Determine the [x, y] coordinate at the center of the cell enclosing the given text.  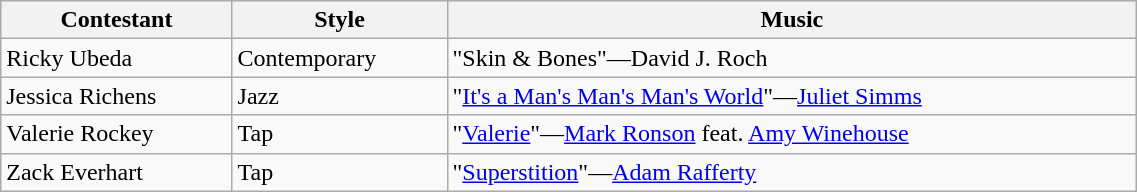
Jessica Richens [116, 96]
Contestant [116, 20]
Music [792, 20]
"Valerie"—Mark Ronson feat. Amy Winehouse [792, 134]
Zack Everhart [116, 172]
"Skin & Bones"—David J. Roch [792, 58]
Style [340, 20]
Jazz [340, 96]
"It's a Man's Man's Man's World"—Juliet Simms [792, 96]
Ricky Ubeda [116, 58]
Valerie Rockey [116, 134]
Contemporary [340, 58]
"Superstition"—Adam Rafferty [792, 172]
